Identify which cell holds the provided text, then report its (X, Y) central coordinate. 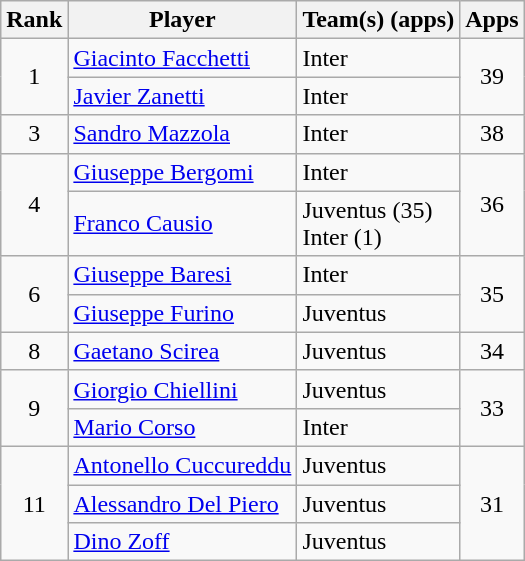
34 (492, 351)
31 (492, 503)
Giuseppe Baresi (182, 275)
Sandro Mazzola (182, 134)
Mario Corso (182, 427)
1 (34, 77)
Apps (492, 20)
6 (34, 294)
Rank (34, 20)
4 (34, 204)
36 (492, 204)
Giorgio Chiellini (182, 389)
3 (34, 134)
Dino Zoff (182, 542)
Antonello Cuccureddu (182, 465)
Javier Zanetti (182, 96)
Giuseppe Bergomi (182, 172)
Alessandro Del Piero (182, 503)
Juventus (35)Inter (1) (378, 224)
Giuseppe Furino (182, 313)
11 (34, 503)
Franco Causio (182, 224)
39 (492, 77)
38 (492, 134)
Gaetano Scirea (182, 351)
35 (492, 294)
33 (492, 408)
Team(s) (apps) (378, 20)
9 (34, 408)
8 (34, 351)
Player (182, 20)
Giacinto Facchetti (182, 58)
